From the cell containing the given text, extract its center point as (X, Y) coordinate. 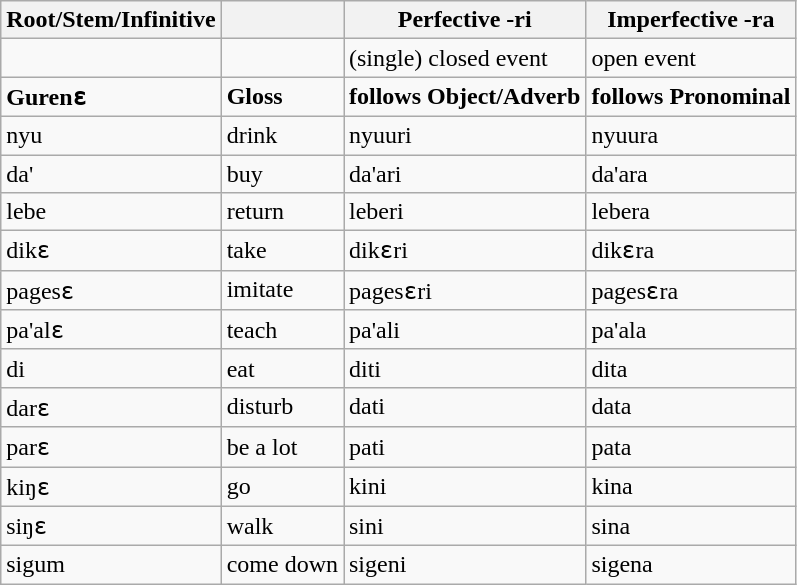
Perfective -ri (465, 20)
dikɛri (465, 251)
Root/Stem/Infinitive (111, 20)
kini (465, 486)
da'ari (465, 173)
drink (282, 135)
dikɛ (111, 251)
be a lot (282, 447)
walk (282, 526)
follows Object/Adverb (465, 97)
kiŋɛ (111, 486)
imitate (282, 290)
pa'alɛ (111, 330)
sigeni (465, 565)
return (282, 212)
sini (465, 526)
di (111, 368)
sigum (111, 565)
pa'ali (465, 330)
go (282, 486)
buy (282, 173)
Gloss (282, 97)
da' (111, 173)
leberi (465, 212)
pagesɛ (111, 290)
disturb (282, 407)
open event (691, 58)
lebera (691, 212)
data (691, 407)
nyuuri (465, 135)
take (282, 251)
follows Pronominal (691, 97)
siŋɛ (111, 526)
come down (282, 565)
(single) closed event (465, 58)
Gurenɛ (111, 97)
pata (691, 447)
eat (282, 368)
darɛ (111, 407)
pagesɛri (465, 290)
lebe (111, 212)
da'ara (691, 173)
diti (465, 368)
pagesɛra (691, 290)
dati (465, 407)
dikɛra (691, 251)
kina (691, 486)
dita (691, 368)
pati (465, 447)
teach (282, 330)
nyuura (691, 135)
Imperfective -ra (691, 20)
nyu (111, 135)
pa'ala (691, 330)
parɛ (111, 447)
sina (691, 526)
sigena (691, 565)
